Find where the given text appears and provide that cell's center as (x, y) coordinate. 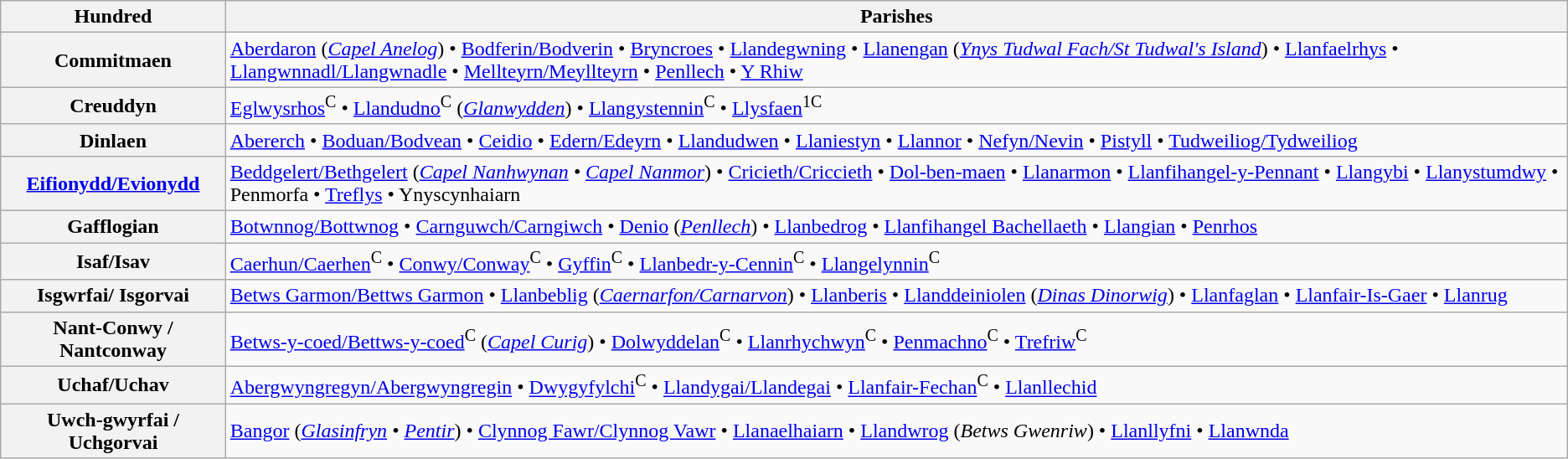
Gafflogian (113, 227)
Parishes (896, 17)
Bangor (Glasinfryn • Pentir) • Clynnog Fawr/Clynnog Vawr • Llanaelhaiarn • Llandwrog (Betws Gwenriw) • Llanllyfni • Llanwnda (896, 431)
Eifionydd/Evionydd (113, 183)
EglwysrhosC • LlandudnoC (Glanwydden) • LlangystenninC • Llysfaen1C (896, 106)
Dinlaen (113, 140)
Uwch-gwyrfai / Uchgorvai (113, 431)
Caerhun/CaerhenC • Conwy/ConwayC • GyffinC • Llanbedr-y-CenninC • LlangelynninC (896, 261)
Isgwrfai/ Isgorvai (113, 296)
Abergwyngregyn/Abergwyngregin • DwygyfylchiC • Llandygai/Llandegai • Llanfair-FechanC • Llanllechid (896, 385)
Abererch • Boduan/Bodvean • Ceidio • Edern/Edeyrn • Llandudwen • Llaniestyn • Llannor • Nefyn/Nevin • Pistyll • Tudweiliog/Tydweiliog (896, 140)
Botwnnog/Bottwnog • Carnguwch/Carngiwch • Denio (Penllech) • Llanbedrog • Llanfihangel Bachellaeth • Llangian • Penrhos (896, 227)
Isaf/Isav (113, 261)
Uchaf/Uchav (113, 385)
Creuddyn (113, 106)
Betws-y-coed/Bettws-y-coedC (Capel Curig) • DolwyddelanC • LlanrhychwynC • PenmachnoC • TrefriwC (896, 338)
Hundred (113, 17)
Commitmaen (113, 60)
Nant-Conwy / Nantconway (113, 338)
